Pinpoint the cell where the given text exists, returning its (x, y) midpoint coordinate. 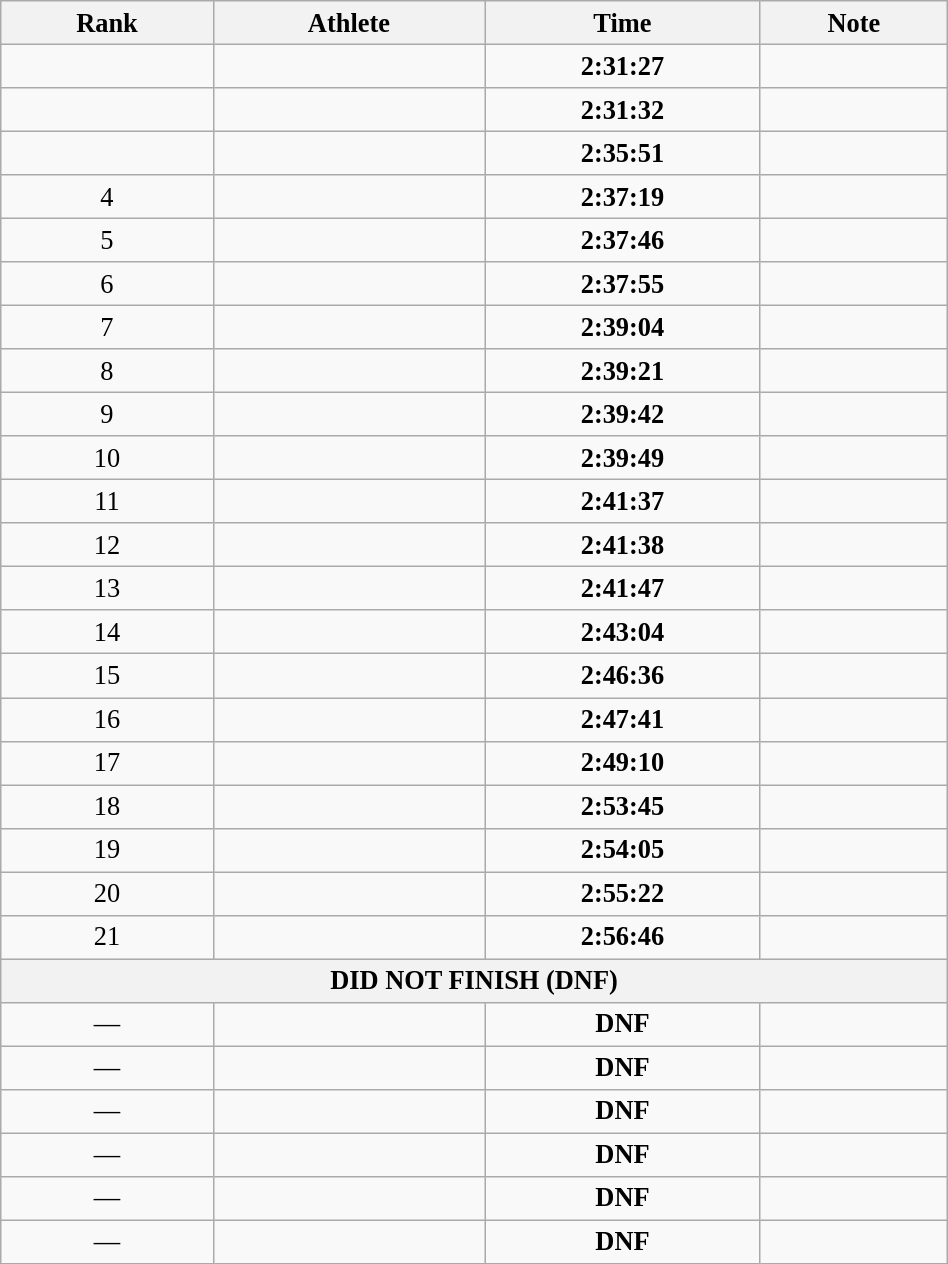
15 (107, 676)
2:56:46 (623, 937)
21 (107, 937)
13 (107, 588)
2:55:22 (623, 893)
Note (854, 22)
2:53:45 (623, 806)
2:39:04 (623, 327)
2:37:55 (623, 284)
16 (107, 719)
2:37:19 (623, 197)
2:46:36 (623, 676)
19 (107, 850)
14 (107, 632)
2:41:38 (623, 545)
8 (107, 371)
Athlete (348, 22)
2:43:04 (623, 632)
2:41:47 (623, 588)
6 (107, 284)
4 (107, 197)
7 (107, 327)
Rank (107, 22)
2:49:10 (623, 763)
2:31:27 (623, 66)
20 (107, 893)
2:39:49 (623, 458)
2:35:51 (623, 153)
2:41:37 (623, 501)
Time (623, 22)
DID NOT FINISH (DNF) (474, 980)
9 (107, 414)
2:37:46 (623, 240)
2:31:32 (623, 109)
10 (107, 458)
17 (107, 763)
2:39:42 (623, 414)
2:47:41 (623, 719)
2:39:21 (623, 371)
11 (107, 501)
2:54:05 (623, 850)
18 (107, 806)
12 (107, 545)
5 (107, 240)
